Determine the [x, y] coordinate at the center of the cell enclosing the given text.  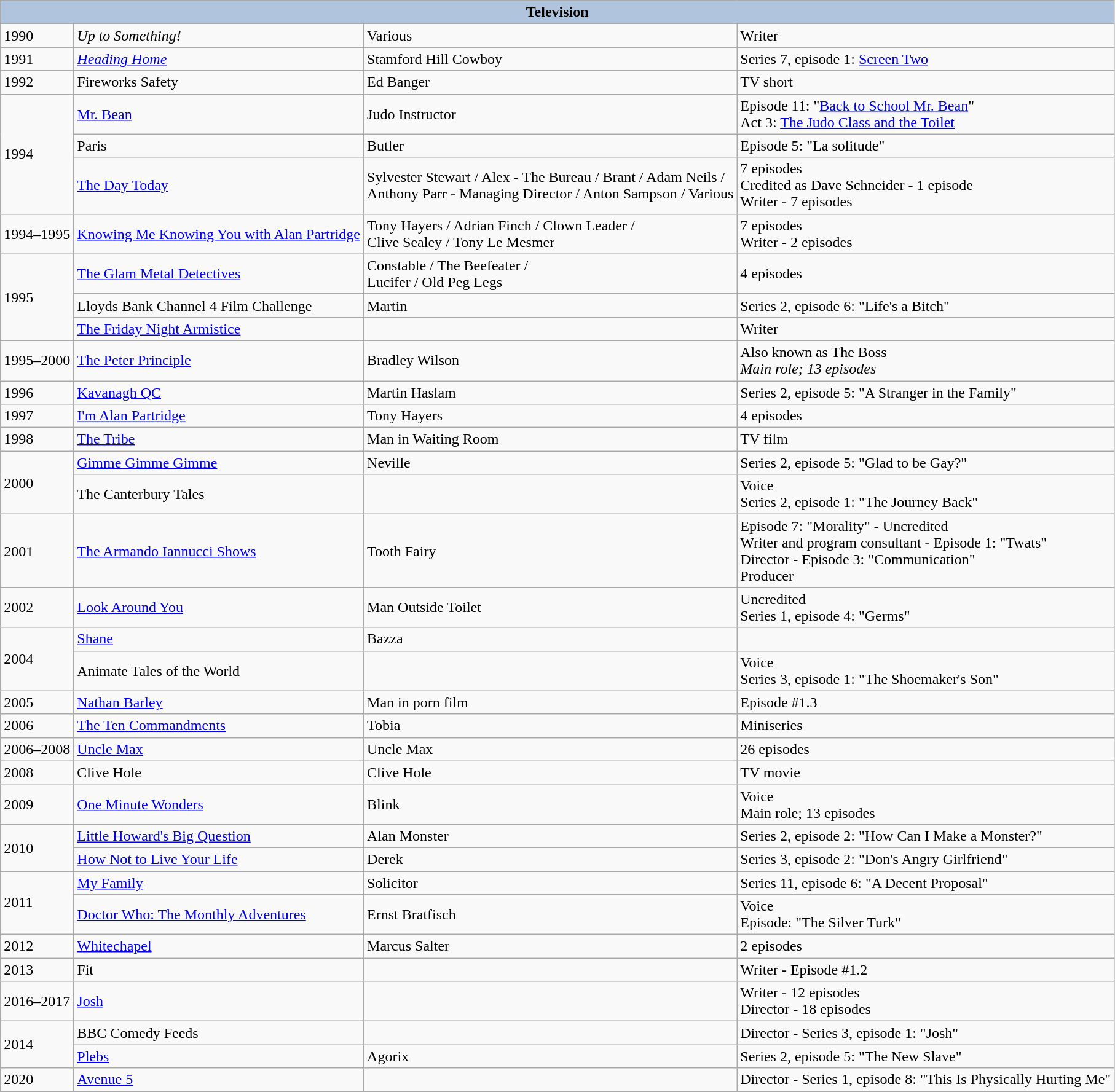
Series 2, episode 6: "Life's a Bitch" [926, 305]
Up to Something! [219, 36]
Tooth Fairy [551, 551]
Voice Series 2, episode 1: "The Journey Back" [926, 494]
The Glam Metal Detectives [219, 274]
2011 [37, 903]
TV short [926, 82]
TV movie [926, 772]
Animate Tales of the World [219, 671]
Series 11, episode 6: "A Decent Proposal" [926, 883]
1992 [37, 82]
Look Around You [219, 607]
The Peter Principle [219, 360]
The Ten Commandments [219, 726]
Voice Main role; 13 episodes [926, 804]
Avenue 5 [219, 1080]
The Tribe [219, 439]
Series 3, episode 2: "Don's Angry Girlfriend" [926, 859]
Fit [219, 970]
Tobia [551, 726]
Episode 11: "Back to School Mr. Bean" Act 3: The Judo Class and the Toilet [926, 114]
Tony Hayers / Adrian Finch / Clown Leader / Clive Sealey / Tony Le Mesmer [551, 234]
Tony Hayers [551, 416]
Writer - Episode #1.2 [926, 970]
Agorix [551, 1056]
Miniseries [926, 726]
Voice Series 3, episode 1: "The Shoemaker's Son" [926, 671]
Man Outside Toilet [551, 607]
Whitechapel [219, 946]
The Armando Iannucci Shows [219, 551]
2014 [37, 1045]
Gimme Gimme Gimme [219, 463]
2005 [37, 702]
2002 [37, 607]
2004 [37, 659]
Ernst Bratfisch [551, 914]
Doctor Who: The Monthly Adventures [219, 914]
Plebs [219, 1056]
Blink [551, 804]
Heading Home [219, 59]
Paris [219, 146]
Stamford Hill Cowboy [551, 59]
The Friday Night Armistice [219, 329]
2012 [37, 946]
1998 [37, 439]
Knowing Me Knowing You with Alan Partridge [219, 234]
1997 [37, 416]
Series 2, episode 5: "The New Slave" [926, 1056]
1994–1995 [37, 234]
Series 2, episode 5: "A Stranger in the Family" [926, 393]
2 episodes [926, 946]
Solicitor [551, 883]
The Canterbury Tales [219, 494]
2010 [37, 847]
1995–2000 [37, 360]
1991 [37, 59]
2001 [37, 551]
2006–2008 [37, 749]
1996 [37, 393]
1994 [37, 154]
26 episodes [926, 749]
7 episodes Credited as Dave Schneider - 1 episode Writer - 7 episodes [926, 186]
Derek [551, 859]
Martin [551, 305]
Episode 7: "Morality" - Uncredited Writer and program consultant - Episode 1: "Twats" Director - Episode 3: "Communication" Producer [926, 551]
Also known as The Boss Main role; 13 episodes [926, 360]
Director - Series 1, episode 8: "This Is Physically Hurting Me" [926, 1080]
Butler [551, 146]
Martin Haslam [551, 393]
Neville [551, 463]
I'm Alan Partridge [219, 416]
Judo Instructor [551, 114]
Sylvester Stewart / Alex - The Bureau / Brant / Adam Neils / Anthony Parr - Managing Director / Anton Sampson / Various [551, 186]
How Not to Live Your Life [219, 859]
TV film [926, 439]
2006 [37, 726]
2013 [37, 970]
Shane [219, 639]
Kavanagh QC [219, 393]
Bazza [551, 639]
Director - Series 3, episode 1: "Josh" [926, 1033]
Uncredited Series 1, episode 4: "Germs" [926, 607]
2016–2017 [37, 1002]
Fireworks Safety [219, 82]
One Minute Wonders [219, 804]
Series 2, episode 5: "Glad to be Gay?" [926, 463]
Writer - 12 episodes Director - 18 episodes [926, 1002]
Little Howard's Big Question [219, 836]
7 episodes Writer - 2 episodes [926, 234]
Nathan Barley [219, 702]
1990 [37, 36]
Constable / The Beefeater / Lucifer / Old Peg Legs [551, 274]
1995 [37, 297]
Josh [219, 1002]
2000 [37, 483]
2020 [37, 1080]
BBC Comedy Feeds [219, 1033]
Lloyds Bank Channel 4 Film Challenge [219, 305]
Voice Episode: "The Silver Turk" [926, 914]
Marcus Salter [551, 946]
Man in Waiting Room [551, 439]
2009 [37, 804]
Man in porn film [551, 702]
Ed Banger [551, 82]
Episode 5: "La solitude" [926, 146]
2008 [37, 772]
Mr. Bean [219, 114]
Television [557, 12]
The Day Today [219, 186]
Series 2, episode 2: "How Can I Make a Monster?" [926, 836]
Bradley Wilson [551, 360]
Various [551, 36]
Episode #1.3 [926, 702]
My Family [219, 883]
Alan Monster [551, 836]
Series 7, episode 1: Screen Two [926, 59]
